Return the [X, Y] coordinate for the center point of the cell that contains the specified text.  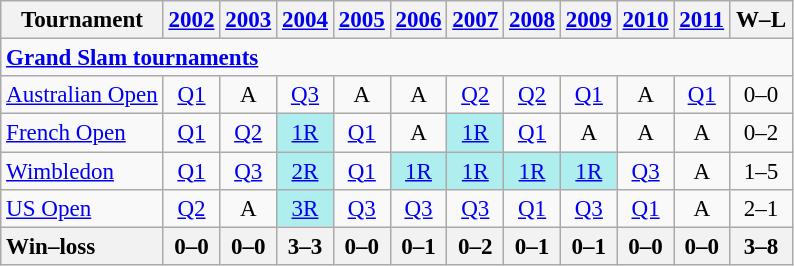
2010 [646, 20]
2R [306, 171]
1–5 [760, 171]
2004 [306, 20]
2005 [362, 20]
Win–loss [82, 246]
2002 [192, 20]
W–L [760, 20]
2008 [532, 20]
2011 [702, 20]
2009 [588, 20]
Grand Slam tournaments [397, 58]
3–8 [760, 246]
French Open [82, 133]
2007 [476, 20]
2006 [418, 20]
Australian Open [82, 95]
3R [306, 209]
Wimbledon [82, 171]
Tournament [82, 20]
3–3 [306, 246]
US Open [82, 209]
2003 [248, 20]
2–1 [760, 209]
